Find where the given text appears and provide that cell's center as (x, y) coordinate. 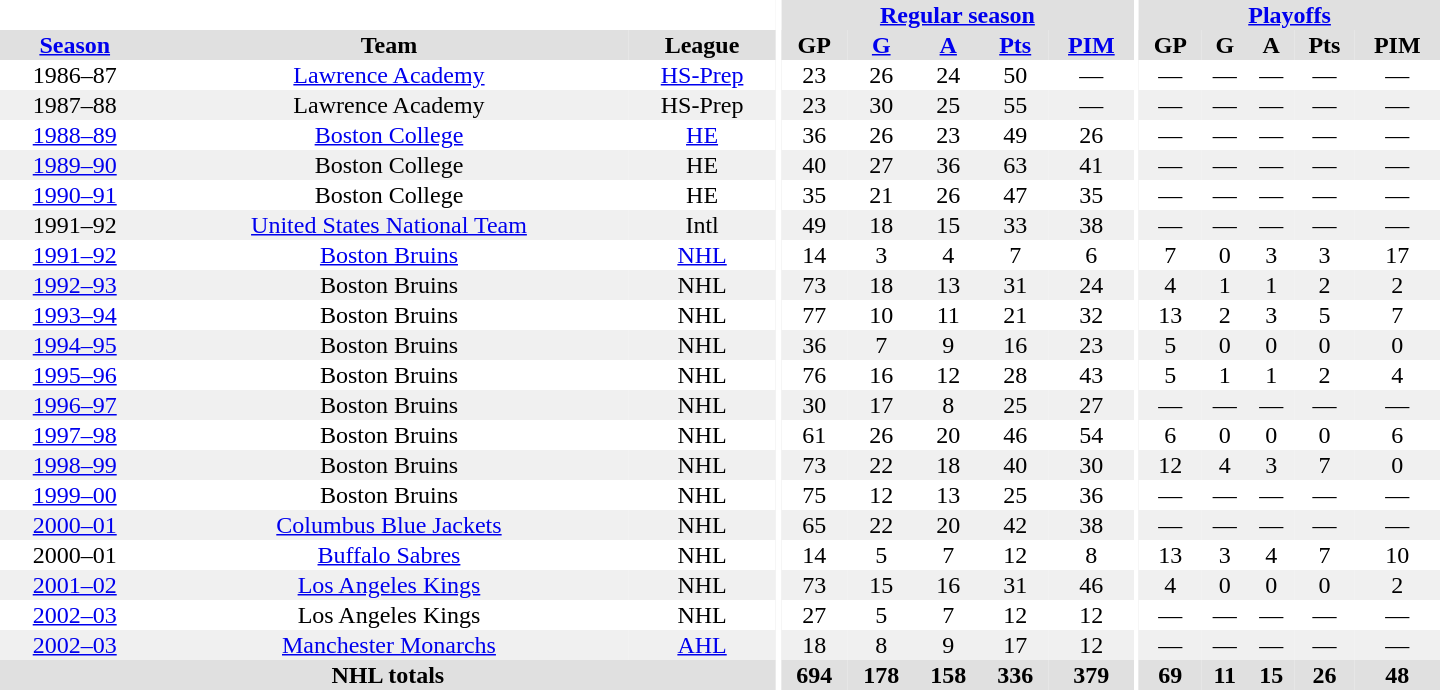
1993–94 (74, 315)
League (702, 45)
379 (1092, 675)
43 (1092, 375)
75 (814, 495)
42 (1016, 525)
1990–91 (74, 195)
United States National Team (388, 225)
50 (1016, 75)
Manchester Monarchs (388, 645)
336 (1016, 675)
Regular season (958, 15)
55 (1016, 105)
AHL (702, 645)
1987–88 (74, 105)
65 (814, 525)
63 (1016, 165)
158 (948, 675)
61 (814, 435)
28 (1016, 375)
1998–99 (74, 465)
NHL totals (388, 675)
1994–95 (74, 345)
77 (814, 315)
32 (1092, 315)
Playoffs (1290, 15)
1997–98 (74, 435)
1992–93 (74, 285)
1988–89 (74, 135)
Intl (702, 225)
69 (1170, 675)
33 (1016, 225)
Team (388, 45)
41 (1092, 165)
694 (814, 675)
Buffalo Sabres (388, 555)
1999–00 (74, 495)
2001–02 (74, 585)
Season (74, 45)
54 (1092, 435)
178 (882, 675)
48 (1397, 675)
1986–87 (74, 75)
Columbus Blue Jackets (388, 525)
1996–97 (74, 405)
47 (1016, 195)
1989–90 (74, 165)
1995–96 (74, 375)
76 (814, 375)
